Identify which cell holds the provided text, then report its [x, y] central coordinate. 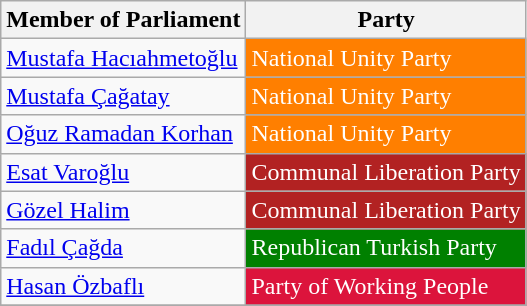
Gözel Halim [124, 210]
Esat Varoğlu [124, 172]
Party [386, 20]
Party of Working People [386, 286]
Republican Turkish Party [386, 248]
Oğuz Ramadan Korhan [124, 134]
Mustafa Hacıahmetoğlu [124, 58]
Hasan Özbaflı [124, 286]
Member of Parliament [124, 20]
Fadıl Çağda [124, 248]
Mustafa Çağatay [124, 96]
